Find where the given text appears and provide that cell's center as [x, y] coordinate. 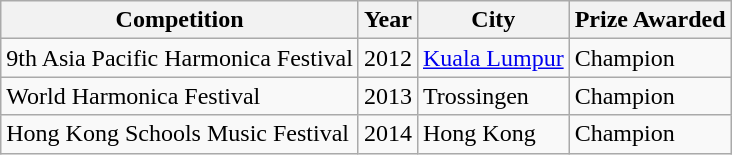
City [493, 20]
Kuala Lumpur [493, 58]
Year [388, 20]
Trossingen [493, 96]
2014 [388, 134]
Prize Awarded [650, 20]
Hong Kong [493, 134]
9th Asia Pacific Harmonica Festival [180, 58]
2013 [388, 96]
World Harmonica Festival [180, 96]
2012 [388, 58]
Competition [180, 20]
Hong Kong Schools Music Festival [180, 134]
